Provide the (x, y) coordinate of the cell's center where the given text is located.  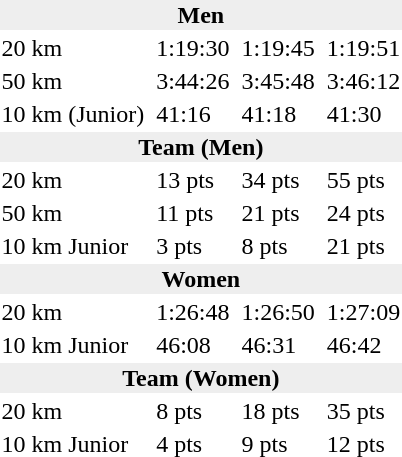
Team (Women) (201, 378)
3:44:26 (193, 81)
1:26:48 (193, 312)
3:45:48 (278, 81)
46:31 (278, 345)
3 pts (193, 246)
1:19:51 (363, 48)
10 km (Junior) (73, 114)
1:19:45 (278, 48)
41:16 (193, 114)
1:27:09 (363, 312)
24 pts (363, 213)
41:30 (363, 114)
Men (201, 15)
11 pts (193, 213)
Team (Men) (201, 147)
1:26:50 (278, 312)
46:08 (193, 345)
35 pts (363, 411)
34 pts (278, 180)
41:18 (278, 114)
3:46:12 (363, 81)
46:42 (363, 345)
Women (201, 279)
1:19:30 (193, 48)
13 pts (193, 180)
55 pts (363, 180)
18 pts (278, 411)
